Return the [X, Y] coordinate for the center point of the cell that contains the specified text.  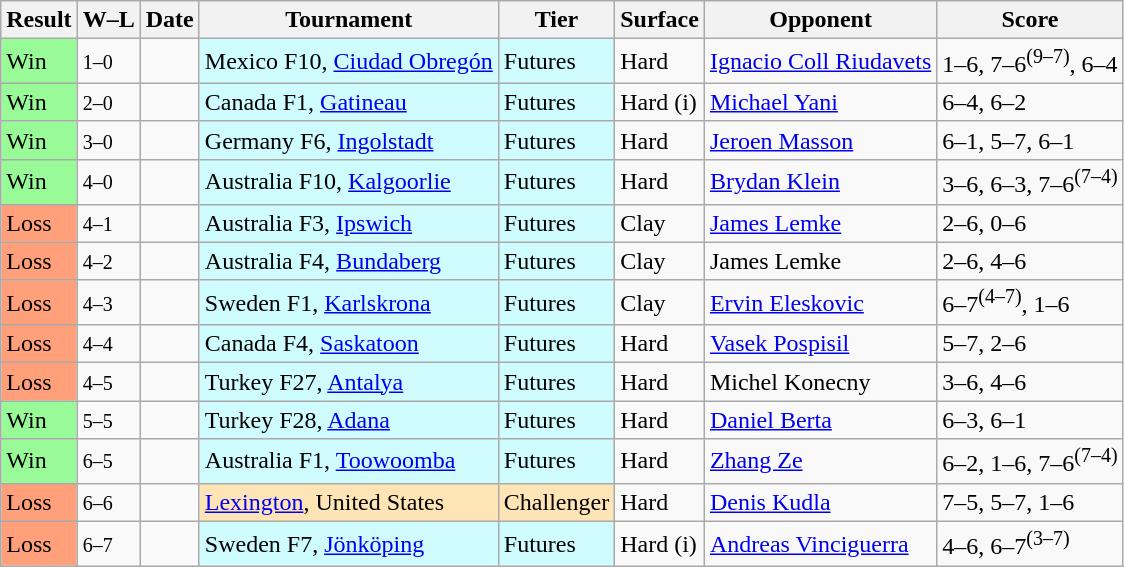
Surface [660, 20]
Canada F4, Saskatoon [348, 344]
3–0 [108, 140]
Jeroen Masson [820, 140]
7–5, 5–7, 1–6 [1030, 502]
4–1 [108, 223]
4–3 [108, 302]
Challenger [556, 502]
Sweden F7, Jönköping [348, 544]
6–2, 1–6, 7–6(7–4) [1030, 462]
Ervin Eleskovic [820, 302]
Score [1030, 20]
Australia F10, Kalgoorlie [348, 182]
6–7 [108, 544]
4–6, 6–7(3–7) [1030, 544]
3–6, 4–6 [1030, 382]
Opponent [820, 20]
4–5 [108, 382]
3–6, 6–3, 7–6(7–4) [1030, 182]
Australia F3, Ipswich [348, 223]
Ignacio Coll Riudavets [820, 62]
4–0 [108, 182]
Michel Konecny [820, 382]
W–L [108, 20]
Denis Kudla [820, 502]
4–2 [108, 261]
Zhang Ze [820, 462]
2–6, 4–6 [1030, 261]
6–5 [108, 462]
Daniel Berta [820, 420]
4–4 [108, 344]
6–4, 6–2 [1030, 102]
Mexico F10, Ciudad Obregón [348, 62]
Turkey F28, Adana [348, 420]
Brydan Klein [820, 182]
2–6, 0–6 [1030, 223]
6–1, 5–7, 6–1 [1030, 140]
Australia F4, Bundaberg [348, 261]
2–0 [108, 102]
Canada F1, Gatineau [348, 102]
6–6 [108, 502]
6–3, 6–1 [1030, 420]
1–6, 7–6(9–7), 6–4 [1030, 62]
Germany F6, Ingolstadt [348, 140]
Tournament [348, 20]
Lexington, United States [348, 502]
Tier [556, 20]
Andreas Vinciguerra [820, 544]
Michael Yani [820, 102]
Date [170, 20]
6–7(4–7), 1–6 [1030, 302]
Result [39, 20]
Sweden F1, Karlskrona [348, 302]
1–0 [108, 62]
Australia F1, Toowoomba [348, 462]
Turkey F27, Antalya [348, 382]
5–7, 2–6 [1030, 344]
5–5 [108, 420]
Vasek Pospisil [820, 344]
